Detect which cell encompasses the target text, then output its [X, Y] center coordinate. 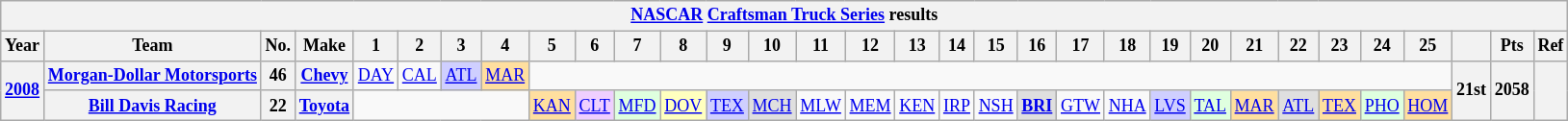
20 [1210, 46]
Chevy [323, 75]
TAL [1210, 106]
MLW [820, 106]
Morgan-Dollar Motorsports [152, 75]
MCH [772, 106]
No. [277, 46]
21 [1254, 46]
HOM [1428, 106]
14 [957, 46]
18 [1127, 46]
PHO [1382, 106]
23 [1340, 46]
3 [461, 46]
8 [683, 46]
MEM [870, 106]
Pts [1511, 46]
10 [772, 46]
9 [728, 46]
Make [323, 46]
Team [152, 46]
46 [277, 75]
5 [552, 46]
DAY [375, 75]
KAN [552, 106]
IRP [957, 106]
CAL [420, 75]
Bill Davis Racing [152, 106]
GTW [1081, 106]
LVS [1170, 106]
NSH [995, 106]
15 [995, 46]
Toyota [323, 106]
KEN [917, 106]
17 [1081, 46]
Year [23, 46]
21st [1472, 90]
13 [917, 46]
19 [1170, 46]
2008 [23, 90]
CLT [595, 106]
2 [420, 46]
NASCAR Craftsman Truck Series results [784, 15]
BRI [1038, 106]
4 [505, 46]
NHA [1127, 106]
12 [870, 46]
MFD [637, 106]
6 [595, 46]
25 [1428, 46]
16 [1038, 46]
2058 [1511, 90]
DOV [683, 106]
Ref [1551, 46]
11 [820, 46]
24 [1382, 46]
1 [375, 46]
7 [637, 46]
